Detect which cell encompasses the target text, then output its [X, Y] center coordinate. 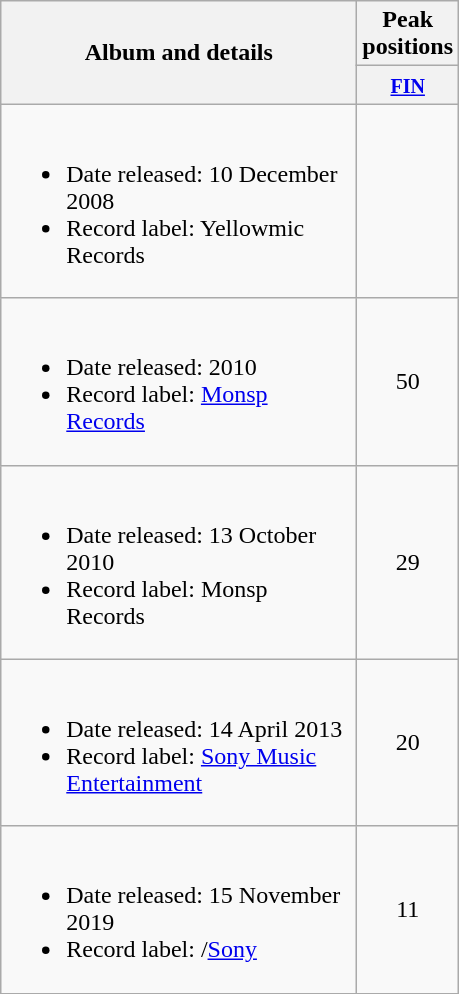
Date released: 10 December 2008Record label: Yellowmic Records [179, 201]
FIN [408, 85]
Date released: 15 November 2019Record label: /Sony [179, 910]
Date released: 2010Record label: Monsp Records [179, 382]
Peak positions [408, 34]
11 [408, 910]
29 [408, 562]
50 [408, 382]
Album and details [179, 52]
Date released: 13 October 2010Record label: Monsp Records [179, 562]
Date released: 14 April 2013Record label: Sony Music Entertainment [179, 742]
20 [408, 742]
